Provide the [x, y] coordinate of the cell's center where the given text is located.  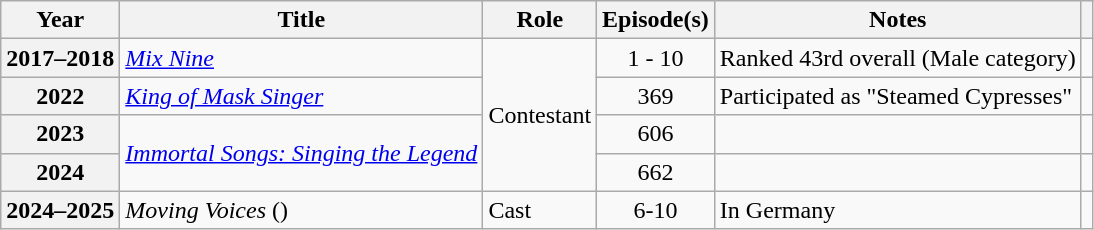
6-10 [656, 210]
606 [656, 134]
1 - 10 [656, 58]
Cast [540, 210]
369 [656, 96]
Title [302, 20]
Episode(s) [656, 20]
Contestant [540, 115]
Mix Nine [302, 58]
Immortal Songs: Singing the Legend [302, 153]
2022 [60, 96]
662 [656, 172]
2023 [60, 134]
King of Mask Singer [302, 96]
2024–2025 [60, 210]
Year [60, 20]
2024 [60, 172]
Ranked 43rd overall (Male category) [898, 58]
In Germany [898, 210]
2017–2018 [60, 58]
Role [540, 20]
Participated as "Steamed Cypresses" [898, 96]
Moving Voices () [302, 210]
Notes [898, 20]
